Search for the cell housing the specified text and yield its [x, y] center coordinate. 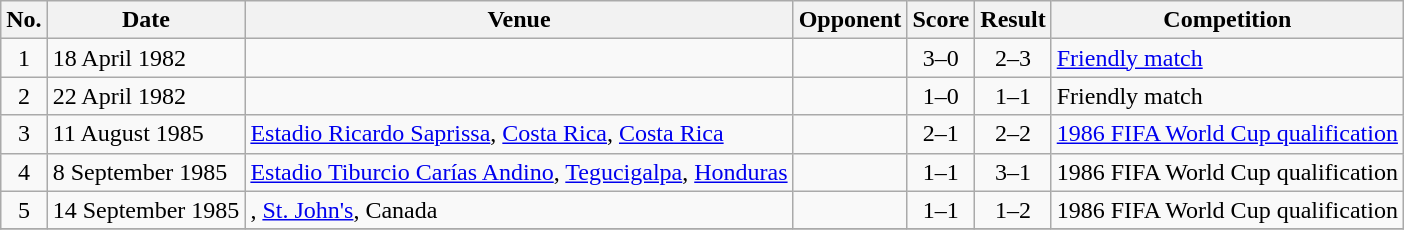
3–0 [941, 58]
Estadio Ricardo Saprissa, Costa Rica, Costa Rica [519, 134]
5 [24, 210]
1 [24, 58]
Result [1013, 20]
3–1 [1013, 172]
11 August 1985 [146, 134]
Venue [519, 20]
1–2 [1013, 210]
4 [24, 172]
2–3 [1013, 58]
Estadio Tiburcio Carías Andino, Tegucigalpa, Honduras [519, 172]
22 April 1982 [146, 96]
2–1 [941, 134]
Date [146, 20]
14 September 1985 [146, 210]
No. [24, 20]
2–2 [1013, 134]
, St. John's, Canada [519, 210]
8 September 1985 [146, 172]
Competition [1227, 20]
18 April 1982 [146, 58]
1–0 [941, 96]
Score [941, 20]
3 [24, 134]
Opponent [850, 20]
2 [24, 96]
